Provide the (X, Y) coordinate of the cell's center where the given text is located.  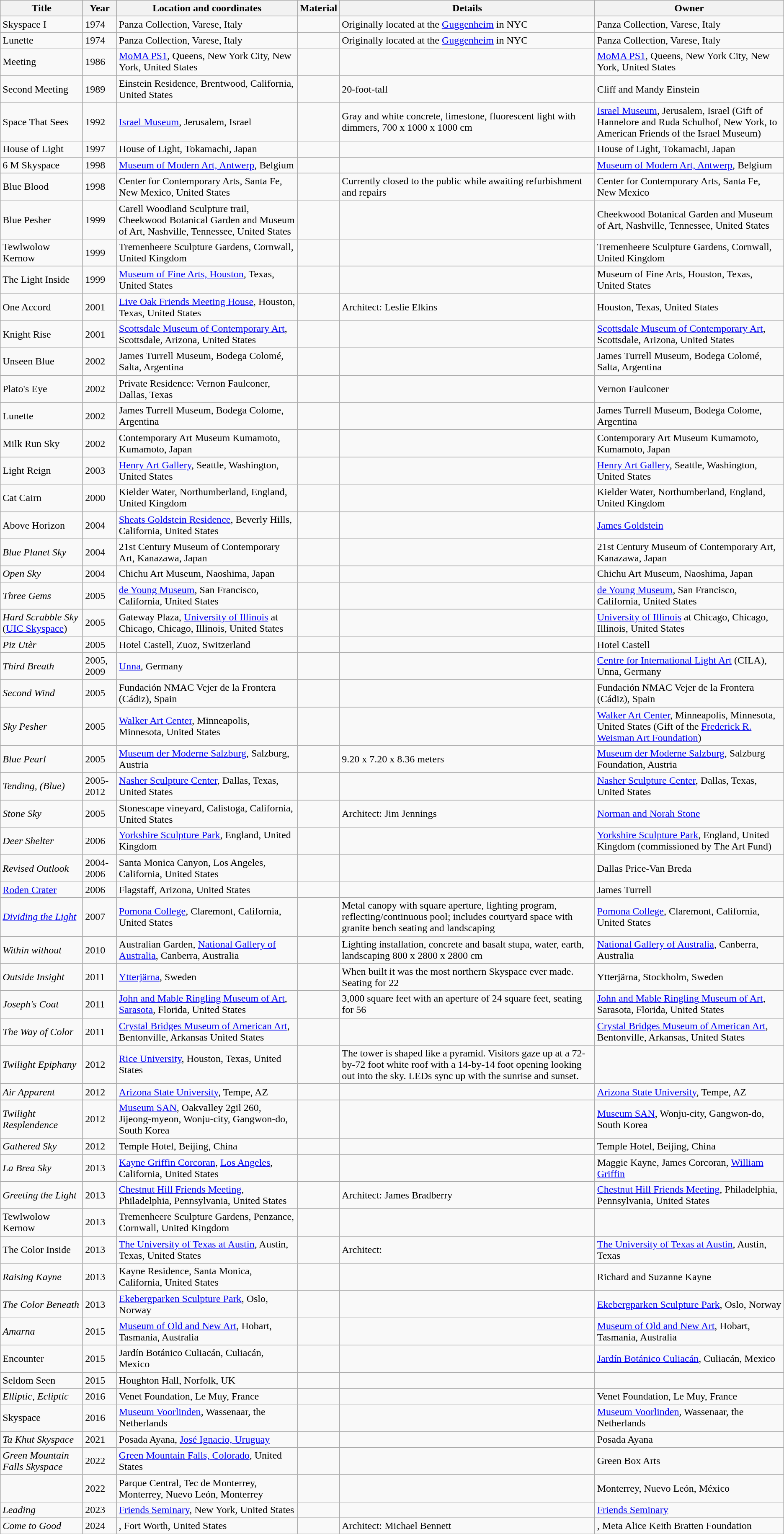
Milk Run Sky (42, 443)
Blue Pesher (42, 220)
Sheats Goldstein Residence, Beverly Hills, California, United States (207, 525)
Gathered Sky (42, 1146)
Unseen Blue (42, 362)
Hotel Castell, Zuoz, Switzerland (207, 644)
Above Horizon (42, 525)
9.20 x 7.20 x 8.36 meters (467, 759)
Norman and Norah Stone (689, 813)
Green Box Arts (689, 1461)
Hotel Castell (689, 644)
Year (100, 8)
2000 (100, 498)
Center for Contemporary Arts, Santa Fe, New Mexico, United States (207, 187)
Twilight Epiphany (42, 1064)
Green Mountain Falls, Colorado, United States (207, 1461)
Come to Good (42, 1526)
The Way of Color (42, 1031)
Blue Blood (42, 187)
Unna, Germany (207, 666)
Seldom Seen (42, 1380)
La Brea Sky (42, 1168)
1997 (100, 149)
Ta Khut Skyspace (42, 1439)
Green Mountain Falls Skyspace (42, 1461)
Israel Museum, Jerusalem, Israel (207, 122)
Leading (42, 1510)
Plato's Eye (42, 389)
Second Meeting (42, 89)
Centre for International Light Art (CILA), Unna, Germany (689, 666)
Posada Ayana, José Ignacio, Uruguay (207, 1439)
Dallas Price-Van Breda (689, 868)
Material (318, 8)
Parque Central, Tec de Monterrey, Monterrey, Nuevo León, Monterrey (207, 1488)
The Color Inside (42, 1250)
Architect: James Bradberry (467, 1196)
Australian Garden, National Gallery of Australia, Canberra, Australia (207, 950)
Maggie Kayne, James Corcoran, William Griffin (689, 1168)
When built it was the most northern Skyspace ever made. Seating for 22 (467, 977)
Greeting the Light (42, 1196)
James Goldstein (689, 525)
Lighting installation, concrete and basalt stupa, water, earth, landscaping 800 x 2800 x 2800 cm (467, 950)
Details (467, 8)
2004-2006 (100, 868)
2023 (100, 1510)
Skyspace (42, 1418)
The University of Texas at Austin, Austin, Texas, United States (207, 1250)
Deer Shelter (42, 841)
Light Reign (42, 471)
Vernon Faulconer (689, 389)
Air Apparent (42, 1092)
Israel Museum, Jerusalem, Israel (Gift of Hannelore and Ruda Schulhof, New York, to American Friends of the Israel Museum) (689, 122)
The Light Inside (42, 280)
Meeting (42, 62)
Santa Monica Canyon, Los Angeles, California, United States (207, 868)
Blue Planet Sky (42, 552)
Houghton Hall, Norfolk, UK (207, 1380)
Piz Utèr (42, 644)
Open Sky (42, 574)
Rice University, Houston, Texas, United States (207, 1064)
Museum der Moderne Salzburg, Salzburg Foundation, Austria (689, 759)
Architect: (467, 1250)
Architect: Michael Bennett (467, 1526)
Title (42, 8)
Twilight Resplendence (42, 1119)
Elliptic, Ecliptic (42, 1396)
Gateway Plaza, University of Illinois at Chicago, Chicago, Illinois, United States (207, 622)
Location and coordinates (207, 8)
Stonescape vineyard, Calistoga, California, United States (207, 813)
20-foot-tall (467, 89)
Private Residence: Vernon Faulconer, Dallas, Texas (207, 389)
Roden Crater (42, 890)
Museum SAN, Wonju-city, Gangwon-do, South Korea (689, 1119)
Tremenheere Sculpture Gardens, Penzance, Cornwall, United Kingdom (207, 1222)
Sky Pesher (42, 726)
1989 (100, 89)
Joseph's Coat (42, 1005)
Posada Ayana (689, 1439)
Museum der Moderne Salzburg, Salzburg, Austria (207, 759)
Raising Kayne (42, 1277)
Skyspace I (42, 24)
Monterrey, Nuevo León, México (689, 1488)
James Turrell (689, 890)
, Meta Alice Keith Bratten Foundation (689, 1526)
, Fort Worth, United States (207, 1526)
Stone Sky (42, 813)
Metal canopy with square aperture, lighting program, reflecting/continuous pool; includes courtyard space with granite bench seating and landscaping (467, 917)
Architect: Jim Jennings (467, 813)
Three Gems (42, 596)
Friends Seminary (689, 1510)
3,000 square feet with an aperture of 24 square feet, seating for 56 (467, 1005)
Center for Contemporary Arts, Santa Fe, New Mexico (689, 187)
2021 (100, 1439)
Crystal Bridges Museum of American Art, Bentonville, Arkansas United States (207, 1031)
Revised Outlook (42, 868)
Tending, (Blue) (42, 787)
Third Breath (42, 666)
Owner (689, 8)
Architect: Leslie Elkins (467, 307)
Kayne Griffin Corcoran, Los Angeles, California, United States (207, 1168)
Walker Art Center, Minneapolis, Minnesota, United States (Gift of the Frederick R. Weisman Art Foundation) (689, 726)
1986 (100, 62)
Encounter (42, 1359)
Yorkshire Sculpture Park, England, United Kingdom (commissioned by The Art Fund) (689, 841)
Kayne Residence, Santa Monica, California, United States (207, 1277)
1992 (100, 122)
Carell Woodland Sculpture trail, Cheekwood Botanical Garden and Museum of Art, Nashville, Tennessee, United States (207, 220)
Cheekwood Botanical Garden and Museum of Art, Nashville, Tennessee, United States (689, 220)
House of Light (42, 149)
Outside Insight (42, 977)
Flagstaff, Arizona, United States (207, 890)
2024 (100, 1526)
Richard and Suzanne Kayne (689, 1277)
2005-2012 (100, 787)
Gray and white concrete, limestone, fluorescent light with dimmers, 700 x 1000 x 1000 cm (467, 122)
Yorkshire Sculpture Park, England, United Kingdom (207, 841)
Museum SAN, Oakvalley 2gil 260, Jijeong-myeon, Wonju-city, Gangwon-do, South Korea (207, 1119)
Blue Pearl (42, 759)
2005, 2009 (100, 666)
Friends Seminary, New York, United States (207, 1510)
Dividing the Light (42, 917)
2010 (100, 950)
Space That Sees (42, 122)
Hard Scrabble Sky (UIC Skyspace) (42, 622)
Cat Cairn (42, 498)
Crystal Bridges Museum of American Art, Bentonville, Arkansas, United States (689, 1031)
Ytterjärna, Stockholm, Sweden (689, 977)
Houston, Texas, United States (689, 307)
Second Wind (42, 693)
The Color Beneath (42, 1304)
2003 (100, 471)
Walker Art Center, Minneapolis, Minnesota, United States (207, 726)
Knight Rise (42, 334)
University of Illinois at Chicago, Chicago, Illinois, United States (689, 622)
The University of Texas at Austin, Austin, Texas (689, 1250)
Within without (42, 950)
National Gallery of Australia, Canberra, Australia (689, 950)
One Accord (42, 307)
Cliff and Mandy Einstein (689, 89)
Currently closed to the public while awaiting refurbishment and repairs (467, 187)
Einstein Residence, Brentwood, California, United States (207, 89)
Ytterjärna, Sweden (207, 977)
Live Oak Friends Meeting House, Houston, Texas, United States (207, 307)
Amarna (42, 1331)
2007 (100, 917)
6 M Skyspace (42, 165)
